For the text-containing cell, return its midpoint in [X, Y] coordinate format. 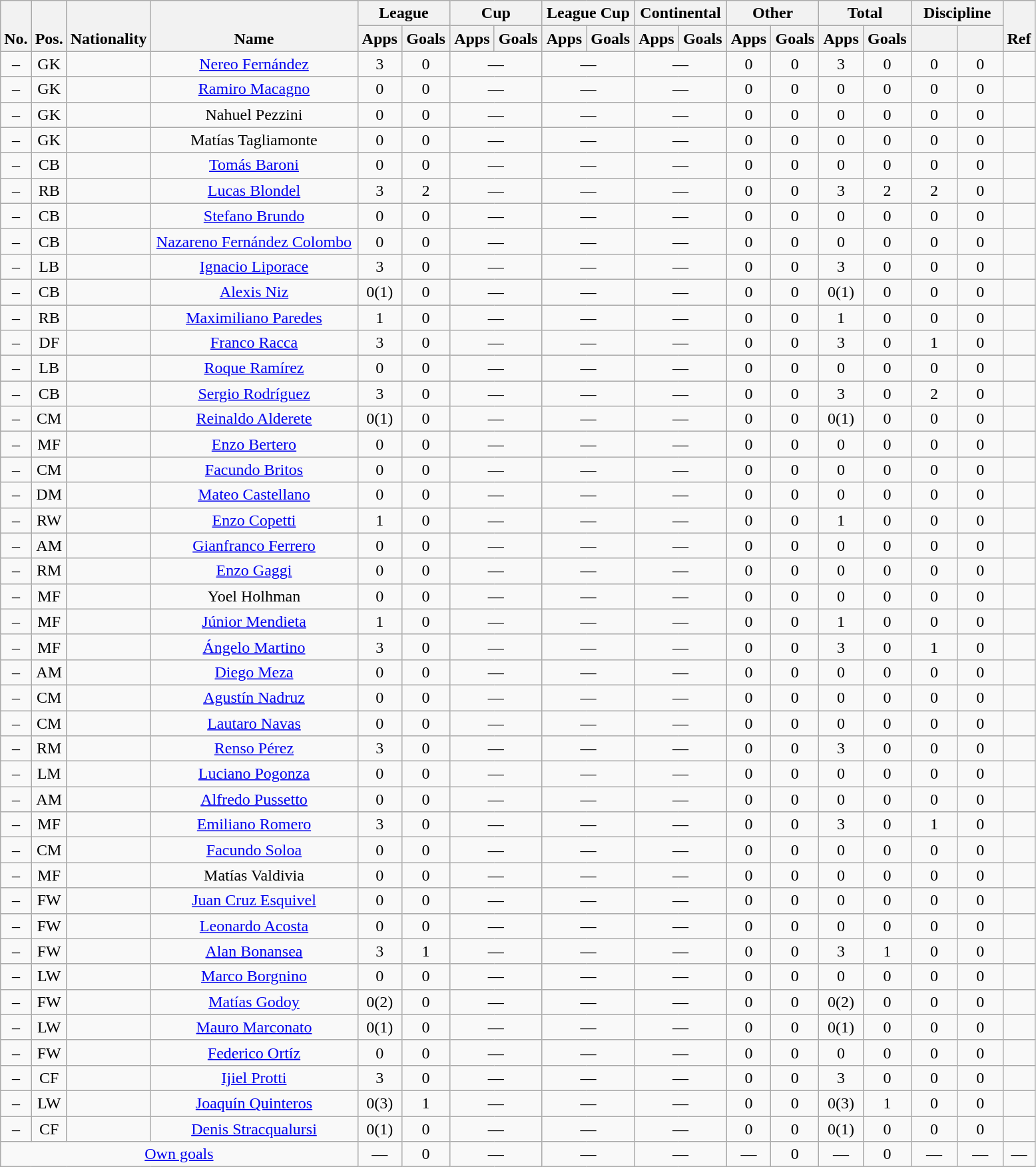
Renso Pérez [254, 749]
Cup [497, 13]
Yoel Holhman [254, 596]
Leonardo Acosta [254, 926]
Agustín Nadruz [254, 697]
Alan Bonansea [254, 951]
DF [49, 343]
League [403, 13]
Mauro Marconato [254, 1027]
Ángelo Martino [254, 647]
Matías Valdivia [254, 875]
Juan Cruz Esquivel [254, 901]
Ramiro Macagno [254, 89]
No. [16, 26]
Sergio Rodríguez [254, 394]
Denis Stracqualursi [254, 1129]
Joaquín Quinteros [254, 1103]
Federico Ortíz [254, 1052]
League Cup [589, 13]
Pos. [49, 26]
Matías Godoy [254, 1002]
Nahuel Pezzini [254, 115]
Luciano Pogonza [254, 774]
Gianfranco Ferrero [254, 546]
Maximiliano Paredes [254, 318]
Ignacio Liporace [254, 266]
Lucas Blondel [254, 191]
Mateo Castellano [254, 495]
Other [772, 13]
Roque Ramírez [254, 368]
Diego Meza [254, 672]
Lautaro Navas [254, 723]
Ref [1019, 26]
Nationality [109, 26]
Alfredo Pussetto [254, 799]
Alexis Niz [254, 292]
Continental [680, 13]
Franco Racca [254, 343]
Enzo Bertero [254, 444]
Reinaldo Alderete [254, 419]
DM [49, 495]
Ijiel Protti [254, 1078]
Marco Borgnino [254, 976]
Facundo Soloa [254, 850]
Facundo Britos [254, 470]
Emiliano Romero [254, 825]
Total [866, 13]
Matías Tagliamonte [254, 140]
Tomás Baroni [254, 165]
LM [49, 774]
Nereo Fernández [254, 64]
Name [254, 26]
Enzo Gaggi [254, 571]
Nazareno Fernández Colombo [254, 241]
Júnior Mendieta [254, 621]
Discipline [957, 13]
Enzo Copetti [254, 520]
Stefano Brundo [254, 216]
RW [49, 520]
Own goals [179, 1154]
